Output the (x, y) coordinate of the center of the cell containing the given text.  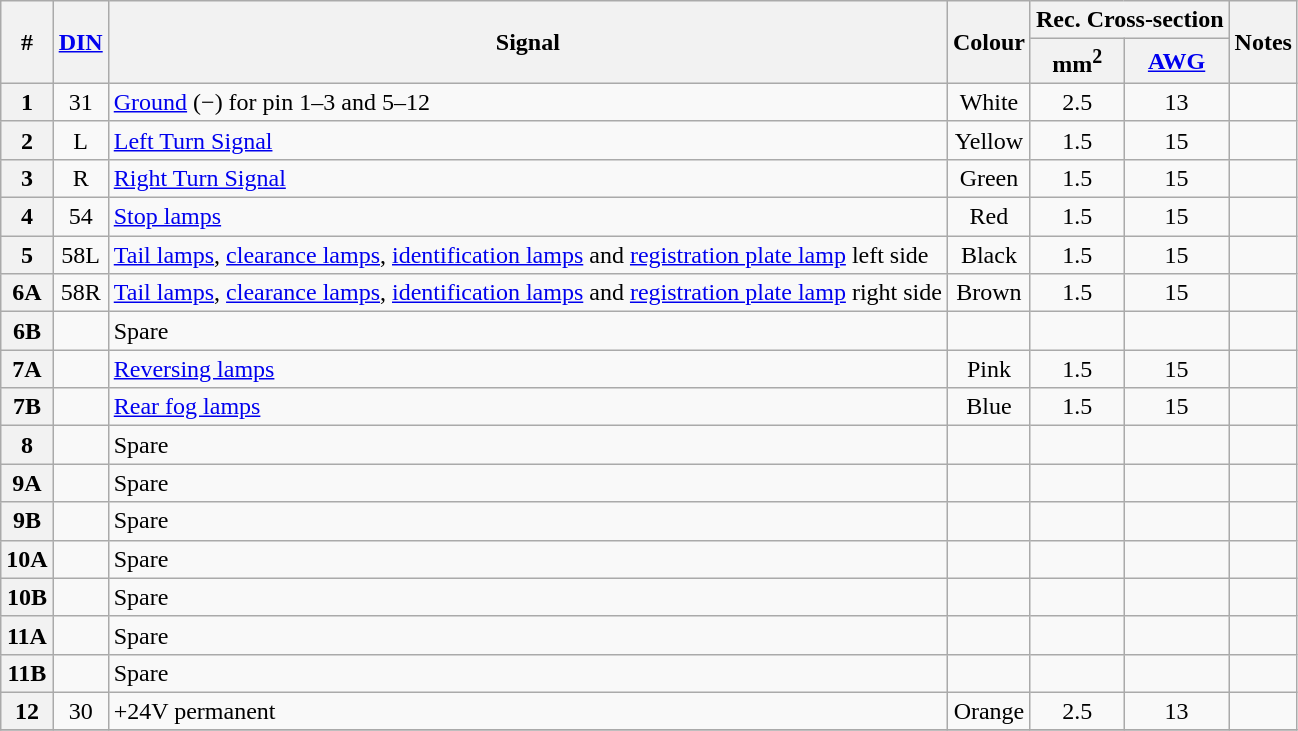
Brown (988, 293)
Red (988, 217)
R (80, 178)
12 (27, 711)
Blue (988, 407)
58L (80, 255)
Tail lamps, clearance lamps, identification lamps and registration plate lamp right side (528, 293)
4 (27, 217)
+24V permanent (528, 711)
9B (27, 521)
Reversing lamps (528, 369)
6A (27, 293)
White (988, 102)
Black (988, 255)
DIN (80, 42)
9A (27, 483)
1 (27, 102)
Stop lamps (528, 217)
Green (988, 178)
10B (27, 597)
10A (27, 559)
3 (27, 178)
Right Turn Signal (528, 178)
L (80, 140)
5 (27, 255)
58R (80, 293)
Orange (988, 711)
Signal (528, 42)
11B (27, 673)
Colour (988, 42)
AWG (1176, 62)
7B (27, 407)
Rear fog lamps (528, 407)
31 (80, 102)
Rec. Cross-section (1130, 20)
Notes (1263, 42)
54 (80, 217)
2 (27, 140)
# (27, 42)
7A (27, 369)
Ground (−) for pin 1–3 and 5–12 (528, 102)
6B (27, 331)
Left Turn Signal (528, 140)
Yellow (988, 140)
11A (27, 635)
30 (80, 711)
Pink (988, 369)
Tail lamps, clearance lamps, identification lamps and registration plate lamp left side (528, 255)
mm2 (1077, 62)
8 (27, 445)
